Capture the cell that displays the provided text and extract its (X, Y) central coordinate. 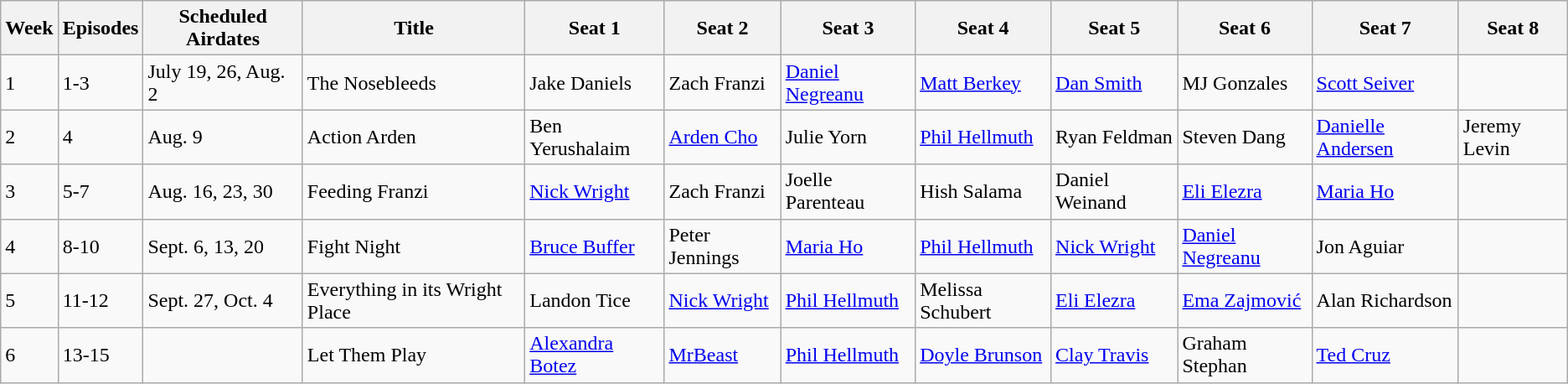
Seat 1 (595, 29)
13-15 (101, 355)
Everything in its Wright Place (414, 300)
11-12 (101, 300)
Seat 3 (848, 29)
2 (29, 138)
Daniel Weinand (1114, 191)
5 (29, 300)
Jon Aguiar (1385, 246)
Scheduled Airdates (223, 29)
Seat 2 (722, 29)
Seat 8 (1513, 29)
Ema Zajmović (1245, 300)
3 (29, 191)
Matt Berkey (983, 82)
5-7 (101, 191)
Seat 6 (1245, 29)
MrBeast (722, 355)
Melissa Schubert (983, 300)
Aug. 9 (223, 138)
Arden Cho (722, 138)
Action Arden (414, 138)
1-3 (101, 82)
Sept. 6, 13, 20 (223, 246)
Steven Dang (1245, 138)
Alexandra Botez (595, 355)
Ted Cruz (1385, 355)
Feeding Franzi (414, 191)
Danielle Andersen (1385, 138)
The Nosebleeds (414, 82)
Julie Yorn (848, 138)
6 (29, 355)
Doyle Brunson (983, 355)
Title (414, 29)
Week (29, 29)
Aug. 16, 23, 30 (223, 191)
Episodes (101, 29)
Jake Daniels (595, 82)
Peter Jennings (722, 246)
Seat 7 (1385, 29)
Ben Yerushalaim (595, 138)
Ryan Feldman (1114, 138)
Bruce Buffer (595, 246)
Seat 4 (983, 29)
Graham Stephan (1245, 355)
Let Them Play (414, 355)
Landon Tice (595, 300)
1 (29, 82)
Dan Smith (1114, 82)
Fight Night (414, 246)
Seat 5 (1114, 29)
Jeremy Levin (1513, 138)
Sept. 27, Oct. 4 (223, 300)
MJ Gonzales (1245, 82)
Scott Seiver (1385, 82)
Joelle Parenteau (848, 191)
July 19, 26, Aug. 2 (223, 82)
Hish Salama (983, 191)
8-10 (101, 246)
Alan Richardson (1385, 300)
Clay Travis (1114, 355)
